Scan for the cell matching the given text and deliver its [x, y] coordinate at center. 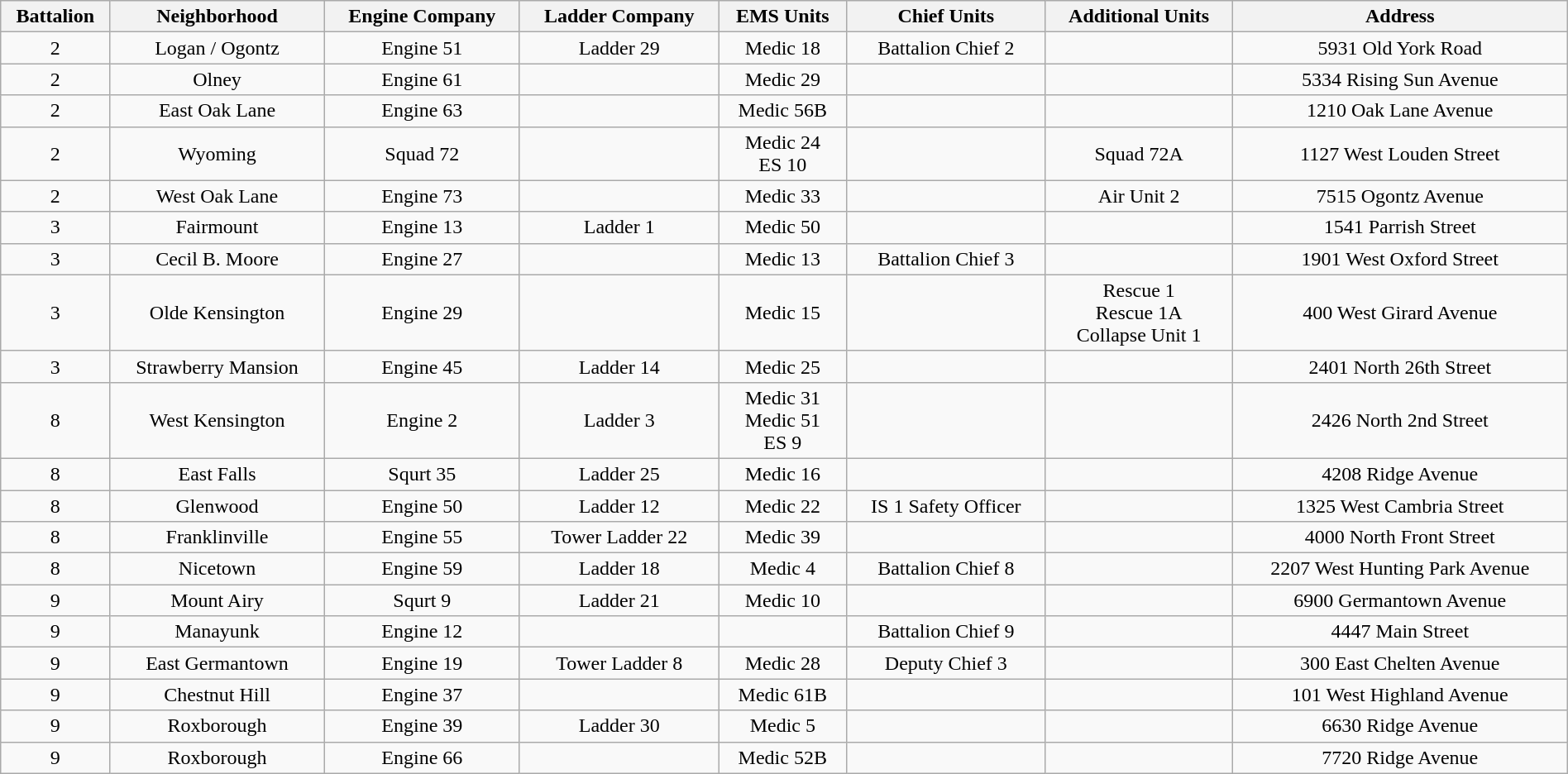
Logan / Ogontz [217, 48]
Medic 29 [782, 79]
Battalion Chief 2 [946, 48]
East Germantown [217, 663]
Engine 37 [422, 695]
1210 Oak Lane Avenue [1399, 111]
Medic 15 [782, 313]
Ladder 14 [619, 366]
Ladder 18 [619, 569]
Engine 39 [422, 726]
Air Unit 2 [1139, 196]
1901 West Oxford Street [1399, 259]
Medic 31Medic 51ES 9 [782, 420]
Manayunk [217, 632]
Engine 73 [422, 196]
Ladder 29 [619, 48]
5334 Rising Sun Avenue [1399, 79]
Engine 27 [422, 259]
Engine 51 [422, 48]
Medic 28 [782, 663]
Chief Units [946, 17]
Squad 72A [1139, 154]
2401 North 26th Street [1399, 366]
Glenwood [217, 505]
Medic 25 [782, 366]
7515 Ogontz Avenue [1399, 196]
4000 North Front Street [1399, 537]
2426 North 2nd Street [1399, 420]
1325 West Cambria Street [1399, 505]
Engine 29 [422, 313]
Battalion Chief 3 [946, 259]
Battalion Chief 9 [946, 632]
6900 Germantown Avenue [1399, 600]
East Oak Lane [217, 111]
Ladder 30 [619, 726]
Ladder Company [619, 17]
EMS Units [782, 17]
West Kensington [217, 420]
Ladder 3 [619, 420]
Neighborhood [217, 17]
Medic 52B [782, 757]
Engine 19 [422, 663]
4208 Ridge Avenue [1399, 474]
Deputy Chief 3 [946, 663]
Battalion Chief 8 [946, 569]
Medic 22 [782, 505]
Engine 66 [422, 757]
Ladder 12 [619, 505]
7720 Ridge Avenue [1399, 757]
Strawberry Mansion [217, 366]
Engine 50 [422, 505]
Medic 24ES 10 [782, 154]
Mount Airy [217, 600]
Engine 2 [422, 420]
Fairmount [217, 227]
Engine 45 [422, 366]
Medic 10 [782, 600]
Tower Ladder 8 [619, 663]
Medic 13 [782, 259]
Tower Ladder 22 [619, 537]
Medic 39 [782, 537]
Engine 12 [422, 632]
5931 Old York Road [1399, 48]
Battalion [55, 17]
Medic 4 [782, 569]
400 West Girard Avenue [1399, 313]
Engine 63 [422, 111]
Medic 61B [782, 695]
Engine 59 [422, 569]
Medic 33 [782, 196]
Cecil B. Moore [217, 259]
4447 Main Street [1399, 632]
IS 1 Safety Officer [946, 505]
Medic 16 [782, 474]
Wyoming [217, 154]
Chestnut Hill [217, 695]
Engine 61 [422, 79]
Medic 50 [782, 227]
Ladder 25 [619, 474]
Olde Kensington [217, 313]
300 East Chelten Avenue [1399, 663]
Address [1399, 17]
Ladder 1 [619, 227]
Medic 56B [782, 111]
East Falls [217, 474]
Engine 13 [422, 227]
Engine 55 [422, 537]
Olney [217, 79]
West Oak Lane [217, 196]
1127 West Louden Street [1399, 154]
Squad 72 [422, 154]
Squrt 35 [422, 474]
Engine Company [422, 17]
Medic 5 [782, 726]
Additional Units [1139, 17]
6630 Ridge Avenue [1399, 726]
Rescue 1Rescue 1ACollapse Unit 1 [1139, 313]
101 West Highland Avenue [1399, 695]
2207 West Hunting Park Avenue [1399, 569]
Medic 18 [782, 48]
Franklinville [217, 537]
Ladder 21 [619, 600]
Nicetown [217, 569]
1541 Parrish Street [1399, 227]
Squrt 9 [422, 600]
